Capture the cell that displays the provided text and extract its [X, Y] central coordinate. 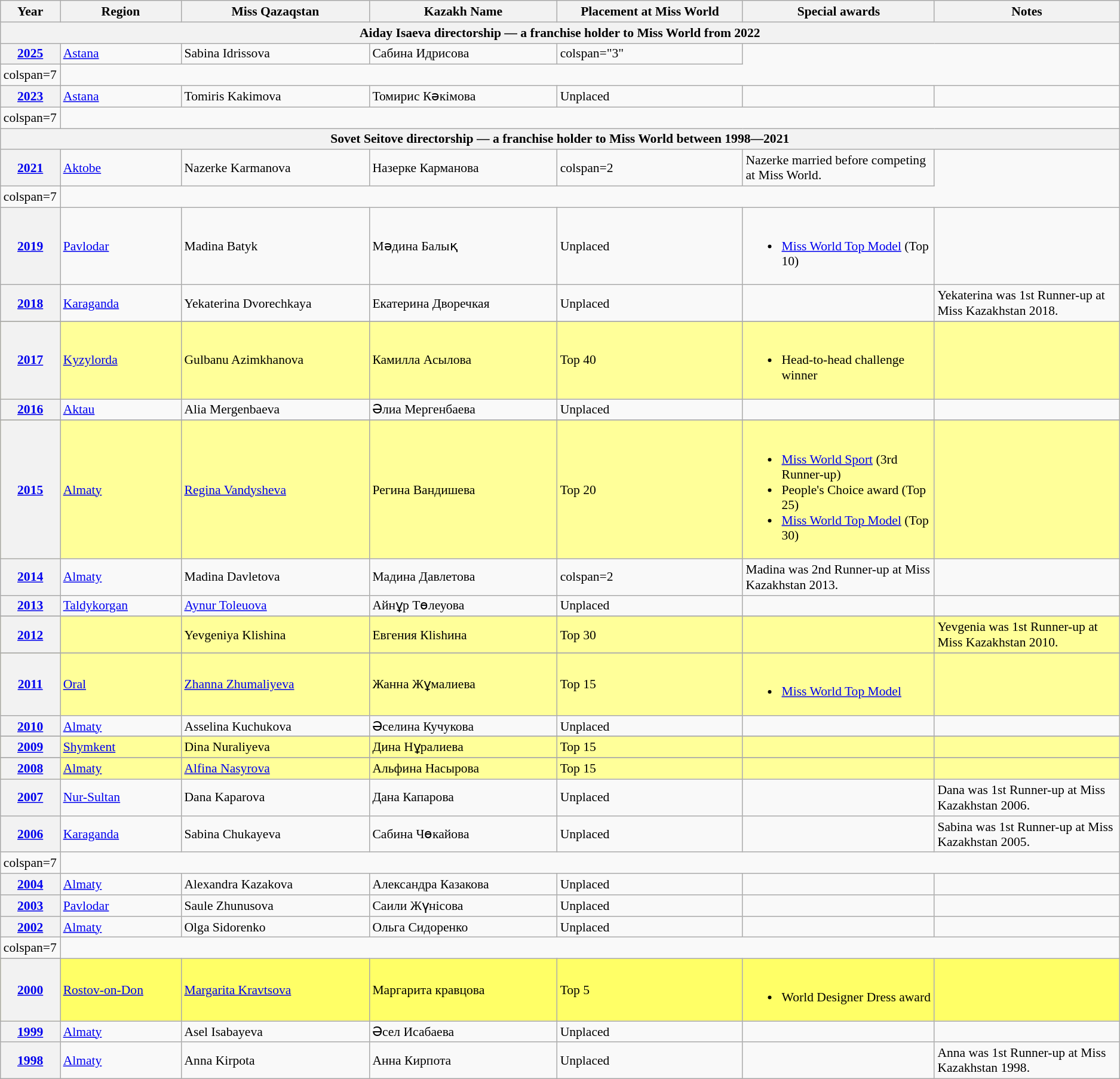
Айнұр Төлеуова [463, 606]
2003 [30, 906]
1999 [30, 1032]
Miss World Top Model (Top 10) [839, 246]
Alfina Nasyrova [275, 769]
Әселина Кучукова [463, 727]
Rostov-on-Don [121, 990]
Nazerke married before competing at Miss World. [839, 168]
Мадина Давлетова [463, 577]
Yevgenia was 1st Runner-up at Miss Kazakhstan 2010. [1026, 634]
Sovet Seitove directorship — a franchise holder to Miss World between 1998―2021 [560, 139]
Madina Batyk [275, 246]
Top 5 [650, 990]
2019 [30, 246]
Альфина Насырова [463, 769]
2002 [30, 927]
colspan="3" [650, 54]
Gulbanu Azimkhanova [275, 360]
2009 [30, 747]
2011 [30, 684]
Dana was 1st Runner-up at Miss Kazakhstan 2006. [1026, 797]
World Designer Dress award [839, 990]
2018 [30, 304]
1998 [30, 1061]
Alexandra Kazakova [275, 884]
Miss World Top Model [839, 684]
Әсел Исабаева [463, 1032]
Zhanna Zhumaliyeva [275, 684]
Top 40 [650, 360]
Top 20 [650, 490]
Aktau [121, 410]
Miss Qazaqstan [275, 11]
Region [121, 11]
Ольга Сидоренко [463, 927]
Евгения Кlishина [463, 634]
Anna was 1st Runner-up at Miss Kazakhstan 1998. [1026, 1061]
Дина Нұралиева [463, 747]
Notes [1026, 11]
Aynur Toleuova [275, 606]
Placement at Miss World [650, 11]
Анна Кирпота [463, 1061]
2006 [30, 834]
Taldykorgan [121, 606]
2021 [30, 168]
Asel Isabayeva [275, 1032]
Year [30, 11]
Asselina Kuchukova [275, 727]
2014 [30, 577]
Nazerke Karmanova [275, 168]
Anna Kirpota [275, 1061]
Екатерина Дворечкая [463, 304]
Kazakh Name [463, 11]
2025 [30, 54]
Сабина Идрисова [463, 54]
Yekaterina was 1st Runner-up at Miss Kazakhstan 2018. [1026, 304]
Александра Казакова [463, 884]
Shymkent [121, 747]
Oral [121, 684]
Tomiris Kakimova [275, 97]
Madina Davletova [275, 577]
2012 [30, 634]
Nur-Sultan [121, 797]
Назерке Карманова [463, 168]
Saule Zhunusova [275, 906]
Маргарита кравцова [463, 990]
Дана Капарова [463, 797]
2023 [30, 97]
Aiday Isaeva directorship — a franchise holder to Miss World from 2022 [560, 33]
Head-to-head challenge winner [839, 360]
2010 [30, 727]
Regina Vandysheva [275, 490]
2008 [30, 769]
Саили Жүнісова [463, 906]
Yekaterina Dvorechkaya [275, 304]
Miss World Sport (3rd Runner-up)People's Choice award (Top 25)Miss World Top Model (Top 30) [839, 490]
Dina Nuraliyeva [275, 747]
2013 [30, 606]
Жанна Жұмалиева [463, 684]
Сабина Чөкайова [463, 834]
Olga Sidorenko [275, 927]
Томирис Кәкімова [463, 97]
2000 [30, 990]
Special awards [839, 11]
Dana Kaparova [275, 797]
Margarita Kravtsova [275, 990]
2004 [30, 884]
2016 [30, 410]
Sabina Chukayeva [275, 834]
Мәдина Балық [463, 246]
Yevgeniya Klishina [275, 634]
Aktobe [121, 168]
Камилла Асылова [463, 360]
Sabina Idrissova [275, 54]
Әлиа Мергенбаева [463, 410]
Sabina was 1st Runner-up at Miss Kazakhstan 2005. [1026, 834]
Madina was 2nd Runner-up at Miss Kazakhstan 2013. [839, 577]
Kyzylorda [121, 360]
2007 [30, 797]
Top 30 [650, 634]
2015 [30, 490]
Alia Mergenbaeva [275, 410]
Регина Вандишева [463, 490]
2017 [30, 360]
